Determine the (X, Y) coordinate at the center of the cell enclosing the given text.  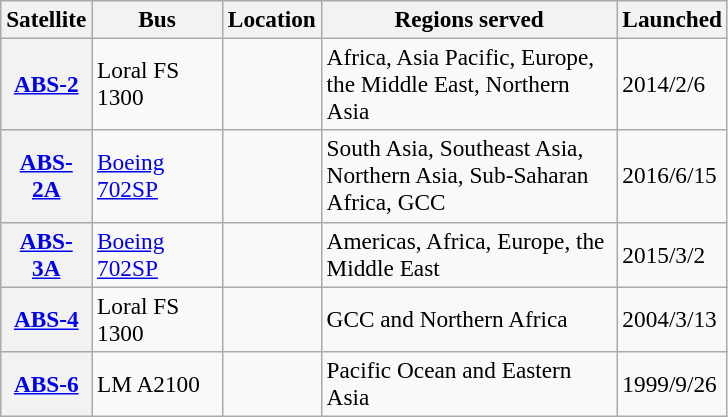
Bus (158, 19)
ABS-2A (46, 176)
2016/6/15 (672, 176)
GCC and Northern Africa (469, 318)
LM A2100 (158, 384)
1999/9/26 (672, 384)
Africa, Asia Pacific, Europe, the Middle East, Northern Asia (469, 84)
Location (272, 19)
Regions served (469, 19)
Launched (672, 19)
2004/3/13 (672, 318)
South Asia, Southeast Asia, Northern Asia, Sub-Saharan Africa, GCC (469, 176)
ABS-2 (46, 84)
ABS-4 (46, 318)
2015/3/2 (672, 254)
Pacific Ocean and Eastern Asia (469, 384)
ABS-3A (46, 254)
Americas, Africa, Europe, the Middle East (469, 254)
ABS-6 (46, 384)
2014/2/6 (672, 84)
Satellite (46, 19)
